Locate the cell with the specified text and output its (x, y) center coordinate. 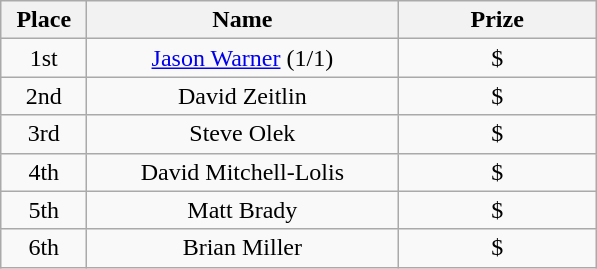
Place (44, 20)
Steve Olek (242, 134)
David Mitchell-Lolis (242, 172)
Prize (498, 20)
David Zeitlin (242, 96)
1st (44, 58)
Name (242, 20)
Matt Brady (242, 210)
3rd (44, 134)
Jason Warner (1/1) (242, 58)
Brian Miller (242, 248)
2nd (44, 96)
6th (44, 248)
5th (44, 210)
4th (44, 172)
